Provide the [x, y] coordinate of the cell's center where the given text is located.  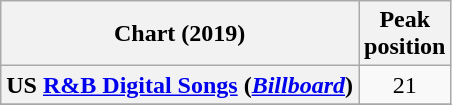
Chart (2019) [180, 34]
21 [405, 85]
US R&B Digital Songs (Billboard) [180, 85]
Peakposition [405, 34]
